Return the [X, Y] coordinate for the center point of the cell that contains the specified text.  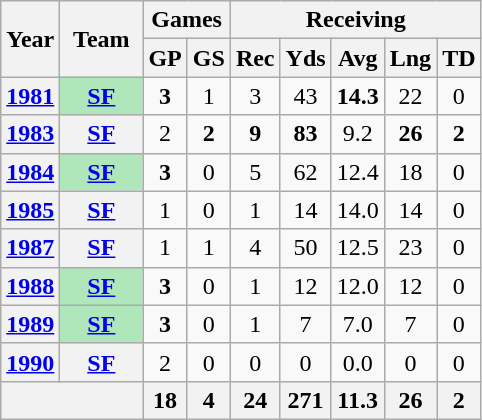
7.0 [358, 324]
Team [102, 39]
14.0 [358, 210]
GS [208, 58]
1990 [30, 362]
9.2 [358, 134]
9 [255, 134]
0.0 [358, 362]
GP [165, 58]
TD [459, 58]
1988 [30, 286]
83 [306, 134]
14.3 [358, 96]
Avg [358, 58]
1987 [30, 248]
11.3 [358, 400]
12.5 [358, 248]
5 [255, 172]
Rec [255, 58]
43 [306, 96]
1984 [30, 172]
22 [410, 96]
50 [306, 248]
Games [186, 20]
Year [30, 39]
Lng [410, 58]
Yds [306, 58]
12.4 [358, 172]
24 [255, 400]
1985 [30, 210]
1983 [30, 134]
1981 [30, 96]
23 [410, 248]
271 [306, 400]
62 [306, 172]
1989 [30, 324]
Receiving [356, 20]
12.0 [358, 286]
